From the cell containing the given text, extract its center point as [x, y] coordinate. 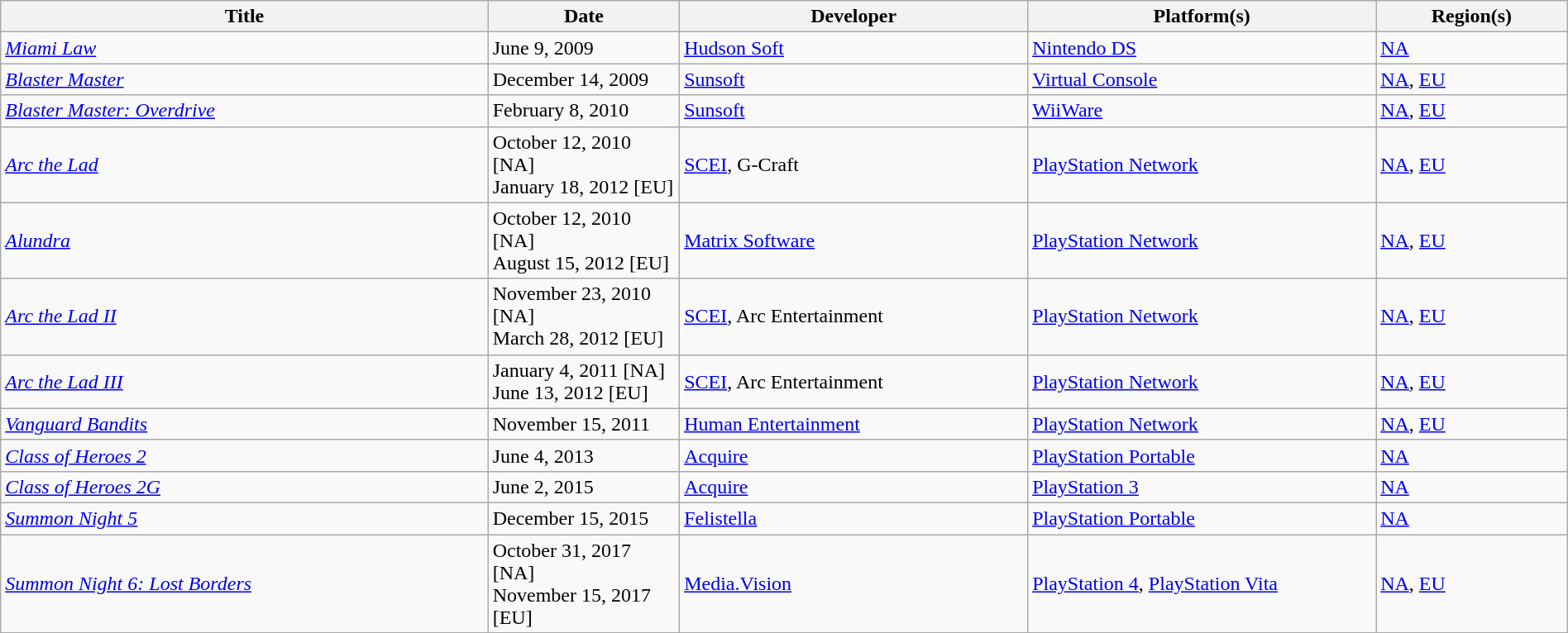
Summon Night 5 [245, 518]
Arc the Lad III [245, 382]
Class of Heroes 2 [245, 455]
Felistella [853, 518]
PlayStation 3 [1202, 487]
Nintendo DS [1202, 48]
Region(s) [1472, 17]
Miami Law [245, 48]
Blaster Master [245, 79]
Title [245, 17]
Summon Night 6: Lost Borders [245, 583]
Alundra [245, 240]
October 12, 2010 [NA]August 15, 2012 [EU] [584, 240]
Date [584, 17]
November 23, 2010 [NA]March 28, 2012 [EU] [584, 316]
October 12, 2010 [NA]January 18, 2012 [EU] [584, 164]
January 4, 2011 [NA]June 13, 2012 [EU] [584, 382]
Arc the Lad [245, 164]
June 4, 2013 [584, 455]
June 9, 2009 [584, 48]
February 8, 2010 [584, 111]
Vanguard Bandits [245, 424]
Class of Heroes 2G [245, 487]
Blaster Master: Overdrive [245, 111]
SCEI, G-Craft [853, 164]
Platform(s) [1202, 17]
November 15, 2011 [584, 424]
Human Entertainment [853, 424]
Arc the Lad II [245, 316]
Hudson Soft [853, 48]
PlayStation 4, PlayStation Vita [1202, 583]
Developer [853, 17]
Matrix Software [853, 240]
WiiWare [1202, 111]
Media.Vision [853, 583]
June 2, 2015 [584, 487]
Virtual Console [1202, 79]
December 14, 2009 [584, 79]
October 31, 2017 [NA]November 15, 2017 [EU] [584, 583]
December 15, 2015 [584, 518]
